Determine the (X, Y) coordinate at the center of the cell enclosing the given text.  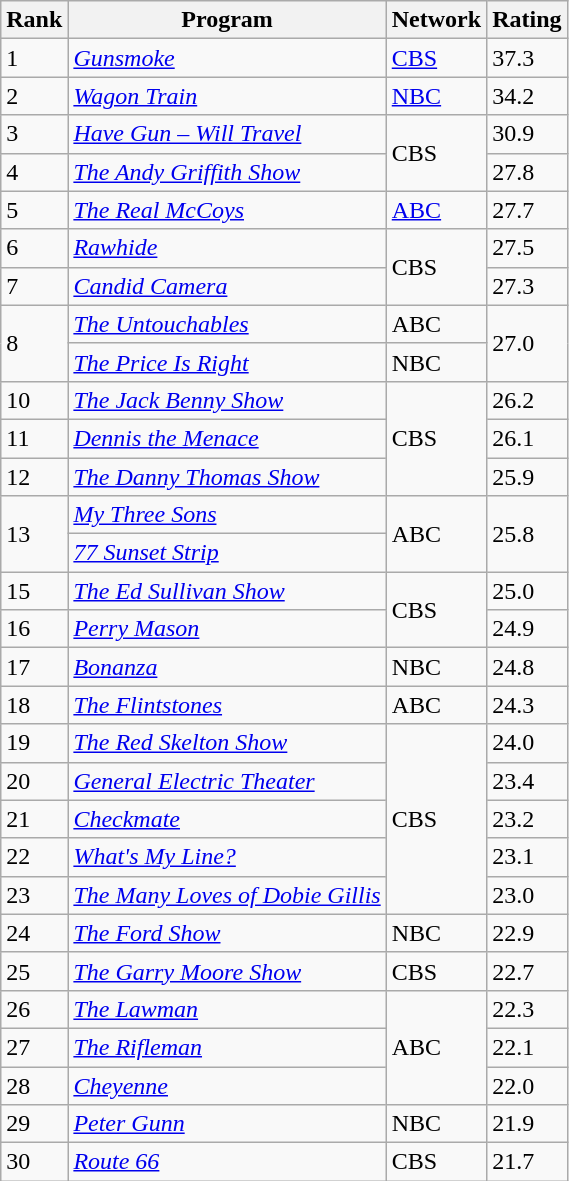
Peter Gunn (227, 1124)
26 (34, 1009)
27 (34, 1047)
The Danny Thomas Show (227, 477)
Program (227, 20)
22.0 (527, 1085)
16 (34, 629)
20 (34, 781)
The Ford Show (227, 933)
27.7 (527, 210)
The Lawman (227, 1009)
Gunsmoke (227, 58)
24.3 (527, 705)
27.5 (527, 248)
29 (34, 1124)
25.9 (527, 477)
Rating (527, 20)
Bonanza (227, 667)
2 (34, 96)
Perry Mason (227, 629)
5 (34, 210)
25.8 (527, 534)
General Electric Theater (227, 781)
27.0 (527, 343)
The Price Is Right (227, 362)
23.4 (527, 781)
77 Sunset Strip (227, 553)
18 (34, 705)
23.0 (527, 895)
The Rifleman (227, 1047)
12 (34, 477)
27.8 (527, 172)
22.7 (527, 971)
3 (34, 134)
17 (34, 667)
8 (34, 343)
Route 66 (227, 1162)
24.8 (527, 667)
7 (34, 286)
Rank (34, 20)
13 (34, 534)
24.9 (527, 629)
The Andy Griffith Show (227, 172)
23.1 (527, 857)
The Ed Sullivan Show (227, 591)
22.1 (527, 1047)
The Jack Benny Show (227, 400)
21.9 (527, 1124)
27.3 (527, 286)
The Real McCoys (227, 210)
What's My Line? (227, 857)
30.9 (527, 134)
22 (34, 857)
The Untouchables (227, 324)
The Flintstones (227, 705)
23.2 (527, 819)
Cheyenne (227, 1085)
1 (34, 58)
34.2 (527, 96)
Dennis the Menace (227, 438)
11 (34, 438)
Rawhide (227, 248)
26.2 (527, 400)
21.7 (527, 1162)
22.9 (527, 933)
19 (34, 743)
The Red Skelton Show (227, 743)
30 (34, 1162)
26.1 (527, 438)
10 (34, 400)
28 (34, 1085)
6 (34, 248)
24 (34, 933)
My Three Sons (227, 515)
4 (34, 172)
Checkmate (227, 819)
Have Gun – Will Travel (227, 134)
Candid Camera (227, 286)
23 (34, 895)
The Garry Moore Show (227, 971)
The Many Loves of Dobie Gillis (227, 895)
25.0 (527, 591)
Wagon Train (227, 96)
21 (34, 819)
37.3 (527, 58)
Network (436, 20)
24.0 (527, 743)
15 (34, 591)
22.3 (527, 1009)
25 (34, 971)
